Search for the cell housing the specified text and yield its (x, y) center coordinate. 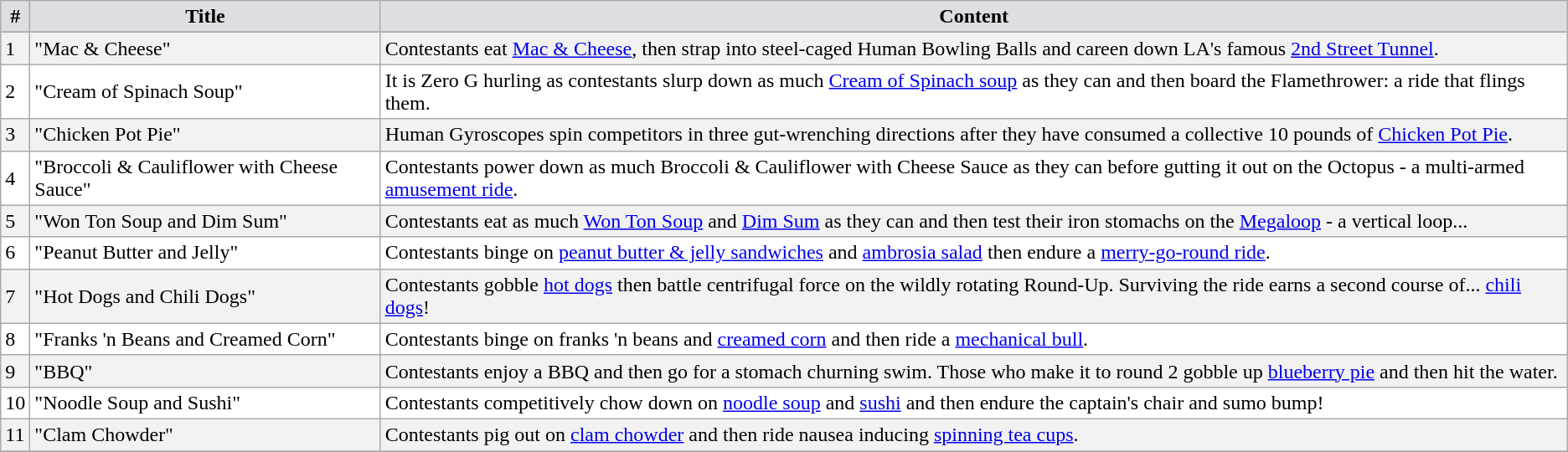
7 (15, 296)
Contestants eat Mac & Cheese, then strap into steel-caged Human Bowling Balls and careen down LA's famous 2nd Street Tunnel. (973, 49)
"BBQ" (205, 371)
Contestants competitively chow down on noodle soup and sushi and then endure the captain's chair and sumo bump! (973, 403)
"Cream of Spinach Soup" (205, 92)
Contestants binge on franks 'n beans and creamed corn and then ride a mechanical bull. (973, 339)
"Chicken Pot Pie" (205, 135)
Contestants pig out on clam chowder and then ride nausea inducing spinning tea cups. (973, 434)
Human Gyroscopes spin competitors in three gut-wrenching directions after they have consumed a collective 10 pounds of Chicken Pot Pie. (973, 135)
"Broccoli & Cauliflower with Cheese Sauce" (205, 177)
"Peanut Butter and Jelly" (205, 253)
9 (15, 371)
"Mac & Cheese" (205, 49)
"Won Ton Soup and Dim Sum" (205, 221)
"Hot Dogs and Chili Dogs" (205, 296)
6 (15, 253)
3 (15, 135)
1 (15, 49)
5 (15, 221)
"Noodle Soup and Sushi" (205, 403)
"Franks 'n Beans and Creamed Corn" (205, 339)
Contestants eat as much Won Ton Soup and Dim Sum as they can and then test their iron stomachs on the Megaloop - a vertical loop... (973, 221)
"Clam Chowder" (205, 434)
11 (15, 434)
2 (15, 92)
It is Zero G hurling as contestants slurp down as much Cream of Spinach soup as they can and then board the Flamethrower: a ride that flings them. (973, 92)
4 (15, 177)
8 (15, 339)
Contestants gobble hot dogs then battle centrifugal force on the wildly rotating Round-Up. Surviving the ride earns a second course of... chili dogs! (973, 296)
Content (973, 17)
Title (205, 17)
Contestants binge on peanut butter & jelly sandwiches and ambrosia salad then endure a merry-go-round ride. (973, 253)
Contestants enjoy a BBQ and then go for a stomach churning swim. Those who make it to round 2 gobble up blueberry pie and then hit the water. (973, 371)
10 (15, 403)
# (15, 17)
